Provide the (X, Y) coordinate of the cell's center where the given text is located.  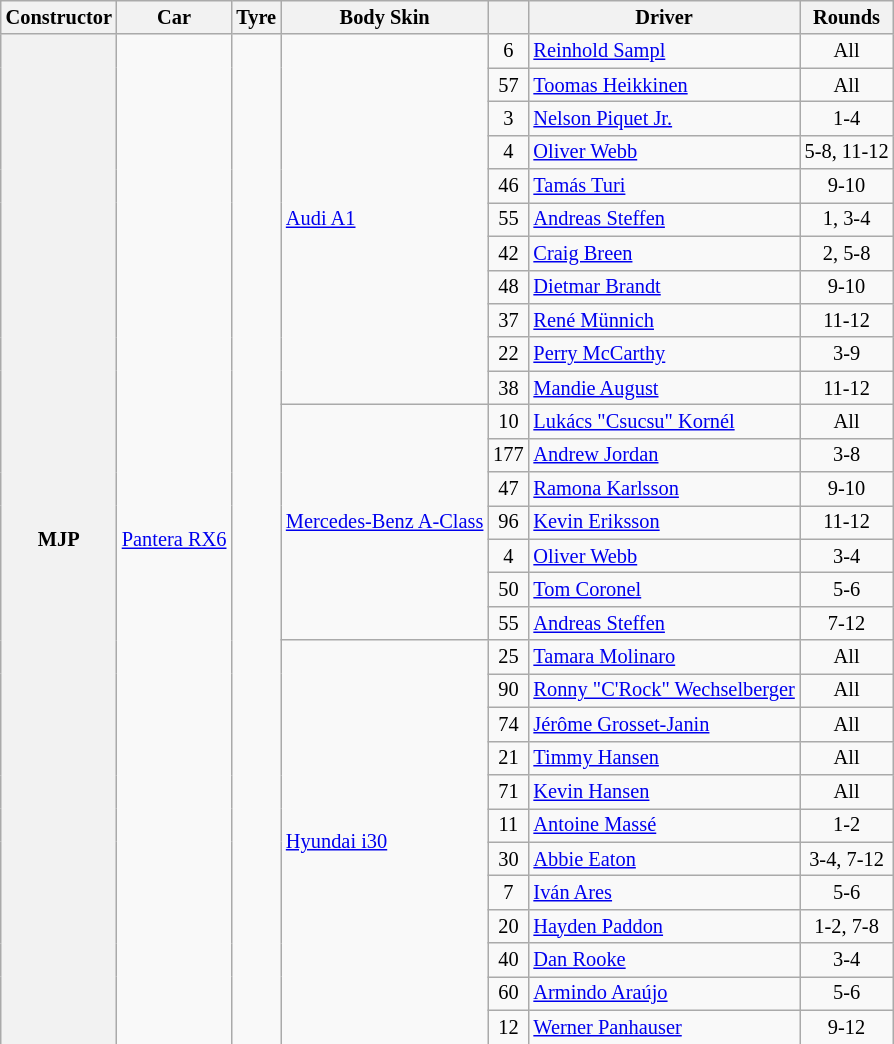
2, 5-8 (847, 253)
7 (508, 892)
1-4 (847, 118)
Lukács "Csucsu" Kornél (664, 421)
3 (508, 118)
50 (508, 589)
90 (508, 690)
1, 3-4 (847, 219)
Tyre (256, 17)
3-9 (847, 354)
21 (508, 758)
Dietmar Brandt (664, 287)
Ronny "C'Rock" Wechselberger (664, 690)
Andrew Jordan (664, 455)
60 (508, 993)
Reinhold Sampl (664, 51)
Ramona Karlsson (664, 489)
Pantera RX6 (174, 539)
Kevin Eriksson (664, 522)
46 (508, 186)
Nelson Piquet Jr. (664, 118)
40 (508, 960)
Mandie August (664, 388)
Armindo Araújo (664, 993)
71 (508, 791)
42 (508, 253)
René Münnich (664, 320)
Timmy Hansen (664, 758)
30 (508, 859)
177 (508, 455)
Kevin Hansen (664, 791)
Driver (664, 17)
57 (508, 85)
5-8, 11-12 (847, 152)
20 (508, 926)
1-2 (847, 825)
48 (508, 287)
Dan Rooke (664, 960)
3-4, 7-12 (847, 859)
Body Skin (384, 17)
74 (508, 724)
Antoine Massé (664, 825)
Toomas Heikkinen (664, 85)
Craig Breen (664, 253)
Tom Coronel (664, 589)
Iván Ares (664, 892)
Hayden Paddon (664, 926)
7-12 (847, 623)
Werner Panhauser (664, 1027)
Audi A1 (384, 219)
10 (508, 421)
37 (508, 320)
Hyundai i30 (384, 842)
12 (508, 1027)
MJP (59, 539)
38 (508, 388)
47 (508, 489)
Abbie Eaton (664, 859)
6 (508, 51)
Tamara Molinaro (664, 657)
22 (508, 354)
11 (508, 825)
Perry McCarthy (664, 354)
3-8 (847, 455)
Car (174, 17)
Rounds (847, 17)
1-2, 7-8 (847, 926)
9-12 (847, 1027)
25 (508, 657)
Constructor (59, 17)
Tamás Turi (664, 186)
Mercedes-Benz A-Class (384, 522)
Jérôme Grosset-Janin (664, 724)
96 (508, 522)
